Scan for the cell matching the given text and deliver its (x, y) coordinate at center. 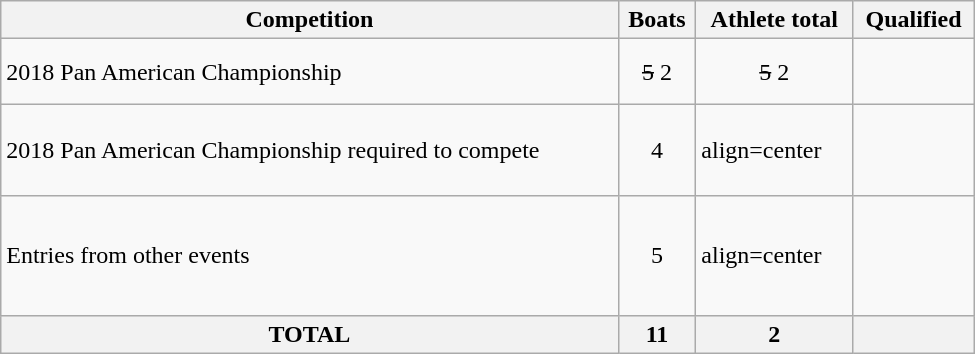
4 (657, 150)
2018 Pan American Championship (310, 72)
Entries from other events (310, 256)
11 (657, 334)
2018 Pan American Championship required to compete (310, 150)
5 (657, 256)
Qualified (914, 20)
TOTAL (310, 334)
Athlete total (774, 20)
Boats (657, 20)
Competition (310, 20)
2 (774, 334)
